Search for the cell housing the specified text and yield its (x, y) center coordinate. 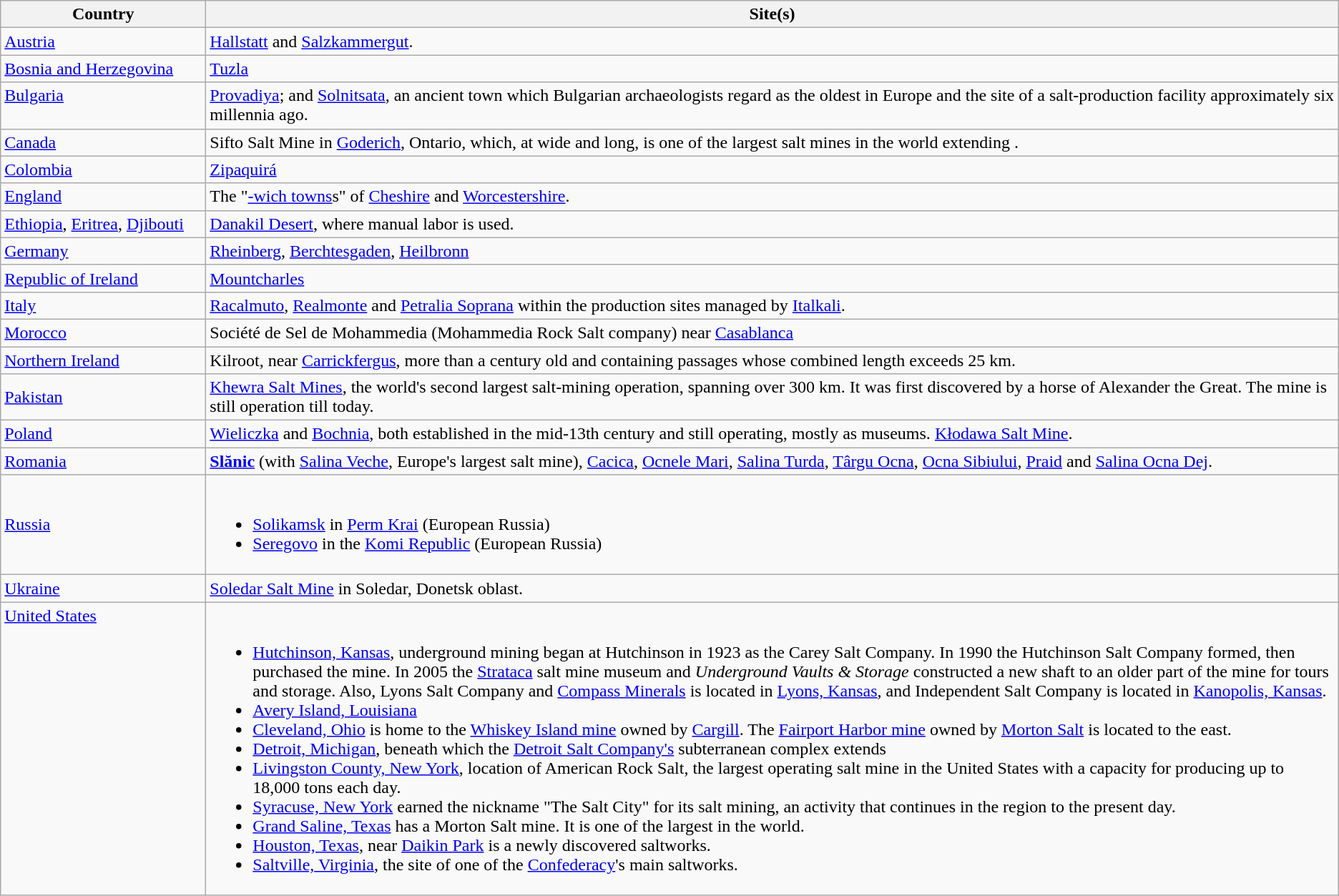
Russia (103, 525)
Racalmuto, Realmonte and Petralia Soprana within the production sites managed by Italkali. (772, 305)
Austria (103, 41)
England (103, 197)
Germany (103, 251)
Northern Ireland (103, 360)
Colombia (103, 169)
Solikamsk in Perm Krai (European Russia)Seregovo in the Komi Republic (European Russia) (772, 525)
Italy (103, 305)
Romania (103, 461)
Ukraine (103, 589)
Country (103, 14)
Danakil Desert, where manual labor is used. (772, 224)
Sifto Salt Mine in Goderich, Ontario, which, at wide and long, is one of the largest salt mines in the world extending . (772, 142)
Zipaquirá (772, 169)
Rheinberg, Berchtesgaden, Heilbronn (772, 251)
United States (103, 749)
Republic of Ireland (103, 278)
Mountcharles (772, 278)
Société de Sel de Mohammedia (Mohammedia Rock Salt company) near Casablanca (772, 333)
Hallstatt and Salzkammergut. (772, 41)
Canada (103, 142)
Site(s) (772, 14)
Ethiopia, Eritrea, Djibouti (103, 224)
Kilroot, near Carrickfergus, more than a century old and containing passages whose combined length exceeds 25 km. (772, 360)
Soledar Salt Mine in Soledar, Donetsk oblast. (772, 589)
Bulgaria (103, 106)
The "-wich townss" of Cheshire and Worcestershire. (772, 197)
Slănic (with Salina Veche, Europe's largest salt mine), Cacica, Ocnele Mari, Salina Turda, Târgu Ocna, Ocna Sibiului, Praid and Salina Ocna Dej. (772, 461)
Tuzla (772, 69)
Morocco (103, 333)
Pakistan (103, 398)
Wieliczka and Bochnia, both established in the mid-13th century and still operating, mostly as museums. Kłodawa Salt Mine. (772, 434)
Bosnia and Herzegovina (103, 69)
Poland (103, 434)
